Locate the cell with the specified text and output its (x, y) center coordinate. 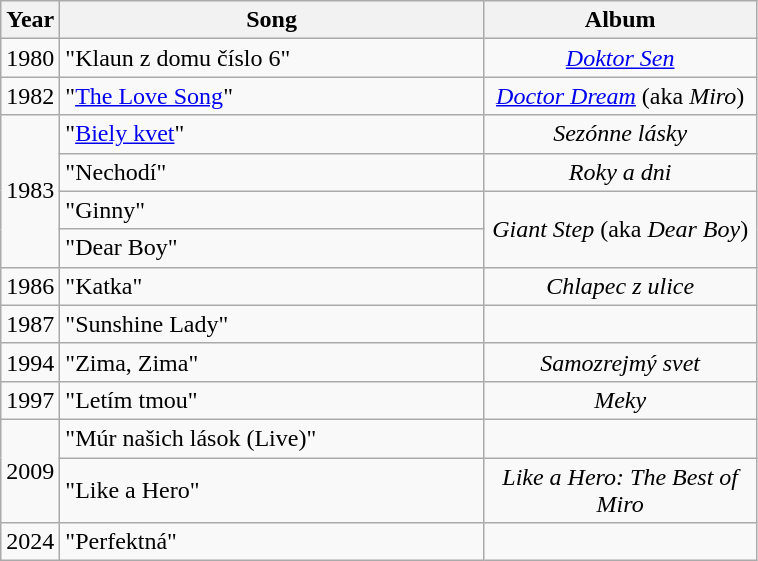
"Dear Boy" (272, 248)
1987 (30, 324)
"Ginny" (272, 210)
"Like a Hero" (272, 490)
Doctor Dream (aka Miro) (620, 96)
1986 (30, 286)
1994 (30, 362)
"Biely kvet" (272, 134)
Chlapec z ulice (620, 286)
"Perfektná" (272, 542)
1983 (30, 191)
2009 (30, 470)
Song (272, 20)
"Klaun z domu číslo 6" (272, 58)
Album (620, 20)
"Zima, Zima" (272, 362)
Sezónne lásky (620, 134)
2024 (30, 542)
"Múr našich lások (Live)" (272, 438)
Like a Hero: The Best of Miro (620, 490)
"The Love Song" (272, 96)
Year (30, 20)
1997 (30, 400)
Samozrejmý svet (620, 362)
"Nechodí" (272, 172)
Roky a dni (620, 172)
"Katka" (272, 286)
Giant Step (aka Dear Boy) (620, 229)
Meky (620, 400)
1982 (30, 96)
"Letím tmou" (272, 400)
1980 (30, 58)
"Sunshine Lady" (272, 324)
Doktor Sen (620, 58)
